Capture the cell that displays the provided text and extract its (X, Y) central coordinate. 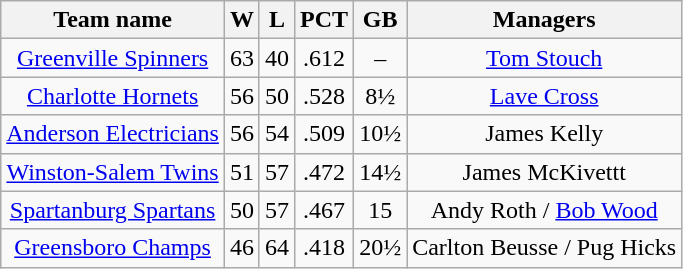
Team name (113, 20)
10½ (380, 134)
L (276, 20)
.418 (324, 248)
Spartanburg Spartans (113, 210)
40 (276, 58)
20½ (380, 248)
46 (242, 248)
Andy Roth / Bob Wood (544, 210)
63 (242, 58)
Greenville Spinners (113, 58)
.509 (324, 134)
James Kelly (544, 134)
8½ (380, 96)
Greensboro Champs (113, 248)
64 (276, 248)
Lave Cross (544, 96)
.612 (324, 58)
Managers (544, 20)
Carlton Beusse / Pug Hicks (544, 248)
PCT (324, 20)
W (242, 20)
.528 (324, 96)
54 (276, 134)
James McKivettt (544, 172)
.472 (324, 172)
GB (380, 20)
Tom Stouch (544, 58)
– (380, 58)
14½ (380, 172)
15 (380, 210)
Winston-Salem Twins (113, 172)
Charlotte Hornets (113, 96)
.467 (324, 210)
51 (242, 172)
Anderson Electricians (113, 134)
